Detect which cell encompasses the target text, then output its [x, y] center coordinate. 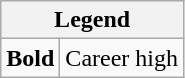
Career high [122, 58]
Legend [92, 20]
Bold [30, 58]
